Determine the [X, Y] coordinate at the center of the cell enclosing the given text.  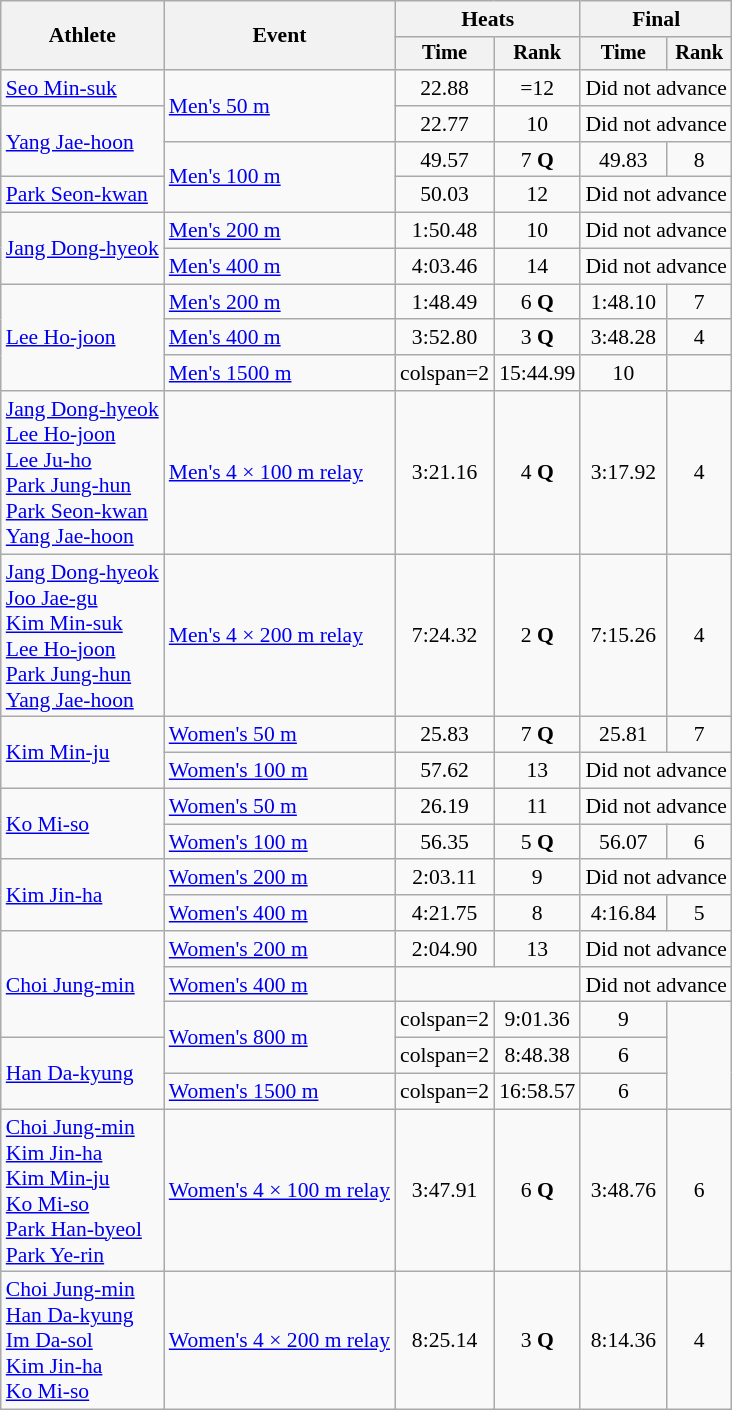
14 [537, 267]
Ko Mi-so [82, 824]
Kim Min-ju [82, 752]
49.83 [623, 160]
Men's 1500 m [280, 373]
56.35 [444, 842]
Men's 4 × 200 m relay [280, 636]
Women's 4 × 100 m relay [280, 1190]
1:48.10 [623, 302]
25.81 [623, 735]
Lee Ho-joon [82, 338]
8:48.38 [537, 1056]
Final [656, 19]
=12 [537, 88]
Men's 50 m [280, 106]
Seo Min-suk [82, 88]
7:15.26 [623, 636]
Choi Jung-minHan Da-kyungIm Da-solKim Jin-haKo Mi-so [82, 1341]
4 Q [537, 472]
12 [537, 195]
11 [537, 807]
Heats [488, 19]
56.07 [623, 842]
Jang Dong-hyeokLee Ho-joonLee Ju-hoPark Jung-hunPark Seon-kwanYang Jae-hoon [82, 472]
16:58.57 [537, 1092]
8:14.36 [623, 1341]
49.57 [444, 160]
2 Q [537, 636]
50.03 [444, 195]
22.88 [444, 88]
5 [699, 913]
Han Da-kyung [82, 1074]
Men's 4 × 100 m relay [280, 472]
Event [280, 36]
Men's 100 m [280, 178]
3:48.76 [623, 1190]
1:50.48 [444, 231]
5 Q [537, 842]
Kim Jin-ha [82, 896]
3:48.28 [623, 338]
3:47.91 [444, 1190]
3:17.92 [623, 472]
1:48.49 [444, 302]
2:04.90 [444, 949]
Yang Jae-hoon [82, 142]
7:24.32 [444, 636]
15:44.99 [537, 373]
4:16.84 [623, 913]
3:52.80 [444, 338]
8:25.14 [444, 1341]
57.62 [444, 771]
Women's 4 × 200 m relay [280, 1341]
Park Seon-kwan [82, 195]
Women's 800 m [280, 1038]
Athlete [82, 36]
26.19 [444, 807]
9:01.36 [537, 1020]
25.83 [444, 735]
3:21.16 [444, 472]
4:03.46 [444, 267]
4:21.75 [444, 913]
22.77 [444, 124]
Jang Dong-hyeokJoo Jae-guKim Min-sukLee Ho-joonPark Jung-hunYang Jae-hoon [82, 636]
Choi Jung-minKim Jin-haKim Min-juKo Mi-soPark Han-byeolPark Ye-rin [82, 1190]
Choi Jung-min [82, 984]
Jang Dong-hyeok [82, 248]
Women's 1500 m [280, 1092]
2:03.11 [444, 878]
